Locate the cell with the specified text and output its [x, y] center coordinate. 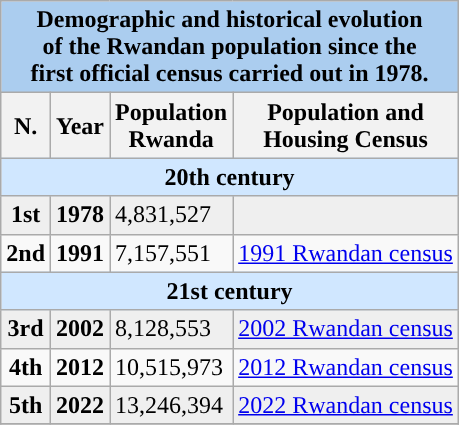
2022 [80, 405]
13,246,394 [172, 405]
20th century [230, 177]
4,831,527 [172, 215]
4th [26, 367]
8,128,553 [172, 329]
2022 Rwandan census [346, 405]
1991 Rwandan census [346, 253]
2012 [80, 367]
2012 Rwandan census [346, 367]
Population and Housing Census [346, 126]
1978 [80, 215]
1991 [80, 253]
N. [26, 126]
Year [80, 126]
1st [26, 215]
Demographic and historical evolution of the Rwandan population since the first official census carried out in 1978. [230, 47]
5th [26, 405]
7,157,551 [172, 253]
2002 [80, 329]
21st century [230, 291]
2nd [26, 253]
3rd [26, 329]
2002 Rwandan census [346, 329]
PopulationRwanda [172, 126]
10,515,973 [172, 367]
